Pinpoint the cell where the given text exists, returning its (X, Y) midpoint coordinate. 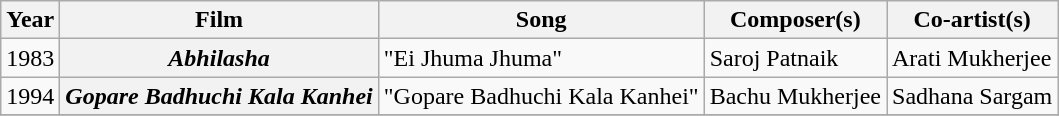
"Gopare Badhuchi Kala Kanhei" (541, 96)
Gopare Badhuchi Kala Kanhei (219, 96)
Arati Mukherjee (972, 58)
"Ei Jhuma Jhuma" (541, 58)
Sadhana Sargam (972, 96)
Abhilasha (219, 58)
Co-artist(s) (972, 20)
Saroj Patnaik (795, 58)
Song (541, 20)
Year (30, 20)
1983 (30, 58)
Composer(s) (795, 20)
Bachu Mukherjee (795, 96)
Film (219, 20)
1994 (30, 96)
